Capture the cell that displays the provided text and extract its (X, Y) central coordinate. 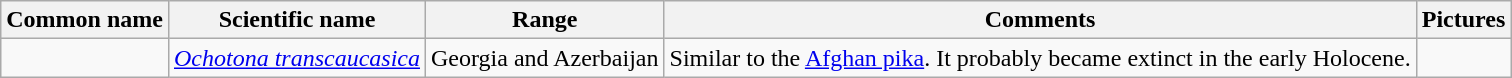
Georgia and Azerbaijan (546, 58)
Pictures (1464, 20)
Comments (1040, 20)
Scientific name (296, 20)
Ochotona transcaucasica (296, 58)
Common name (85, 20)
Range (546, 20)
Similar to the Afghan pika. It probably became extinct in the early Holocene. (1040, 58)
